Output the (x, y) coordinate of the center of the cell containing the given text.  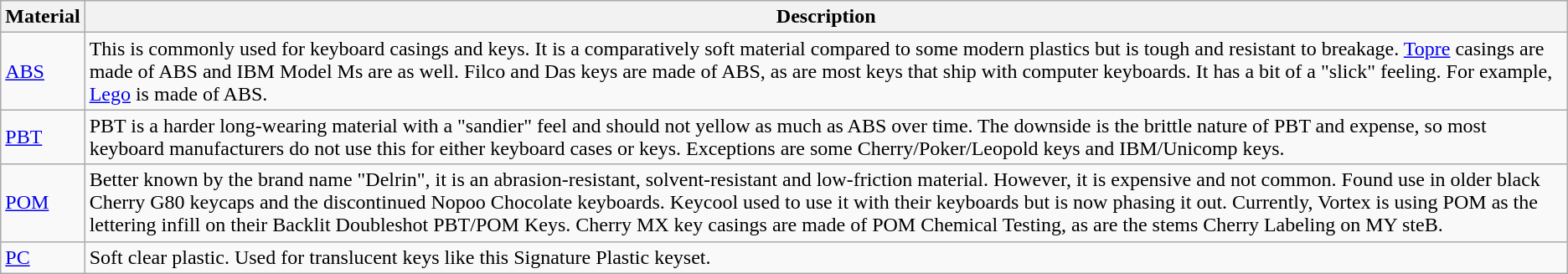
ABS (43, 71)
Soft clear plastic. Used for translucent keys like this Signature Plastic keyset. (826, 257)
PBT (43, 137)
POM (43, 203)
PC (43, 257)
Description (826, 17)
Material (43, 17)
